Output the [X, Y] coordinate of the center of the cell containing the given text.  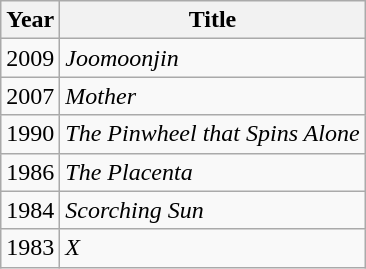
Mother [212, 96]
Year [30, 20]
Scorching Sun [212, 210]
Title [212, 20]
2009 [30, 58]
1990 [30, 134]
X [212, 248]
1983 [30, 248]
The Placenta [212, 172]
Joomoonjin [212, 58]
1984 [30, 210]
The Pinwheel that Spins Alone [212, 134]
2007 [30, 96]
1986 [30, 172]
